For the text-containing cell, return its midpoint in [X, Y] coordinate format. 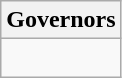
Governors [61, 20]
